Output the [x, y] coordinate of the center of the cell containing the given text.  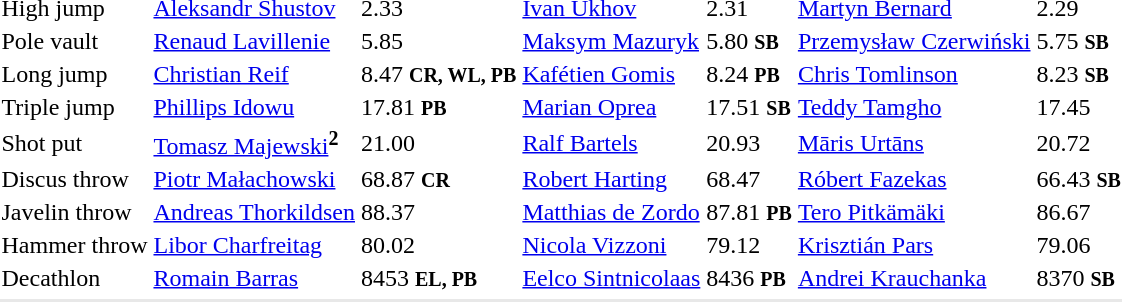
Triple jump [74, 107]
Renaud Lavillenie [254, 41]
Przemysław Czerwiński [914, 41]
Phillips Idowu [254, 107]
8436 PB [750, 278]
Shot put [74, 143]
17.45 [1078, 107]
Maksym Mazuryk [612, 41]
Māris Urtāns [914, 143]
Kafétien Gomis [612, 74]
20.72 [1078, 143]
88.37 [438, 212]
8.24 PB [750, 74]
8.47 CR, WL, PB [438, 74]
Tomasz Majewski2 [254, 143]
5.75 SB [1078, 41]
Ralf Bartels [612, 143]
Decathlon [74, 278]
Teddy Tamgho [914, 107]
80.02 [438, 245]
8370 SB [1078, 278]
79.12 [750, 245]
66.43 SB [1078, 179]
Andrei Krauchanka [914, 278]
Robert Harting [612, 179]
17.81 PB [438, 107]
Andreas Thorkildsen [254, 212]
5.85 [438, 41]
Nicola Vizzoni [612, 245]
Discus throw [74, 179]
Pole vault [74, 41]
Christian Reif [254, 74]
68.47 [750, 179]
5.80 SB [750, 41]
Róbert Fazekas [914, 179]
Javelin throw [74, 212]
8.23 SB [1078, 74]
Krisztián Pars [914, 245]
Marian Oprea [612, 107]
Romain Barras [254, 278]
8453 EL, PB [438, 278]
Piotr Małachowski [254, 179]
Eelco Sintnicolaas [612, 278]
Libor Charfreitag [254, 245]
Hammer throw [74, 245]
Tero Pitkämäki [914, 212]
21.00 [438, 143]
Matthias de Zordo [612, 212]
87.81 PB [750, 212]
Long jump [74, 74]
79.06 [1078, 245]
17.51 SB [750, 107]
Chris Tomlinson [914, 74]
68.87 CR [438, 179]
20.93 [750, 143]
86.67 [1078, 212]
